Find where the given text appears and provide that cell's center as (x, y) coordinate. 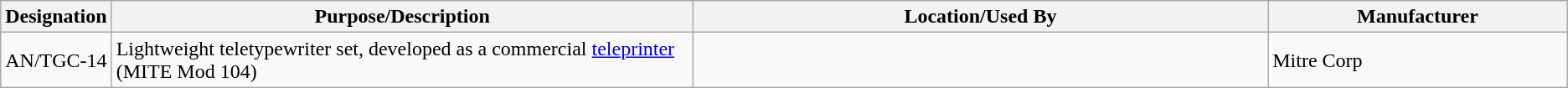
Purpose/Description (402, 17)
Mitre Corp (1418, 60)
AN/TGC-14 (56, 60)
Location/Used By (980, 17)
Manufacturer (1418, 17)
Designation (56, 17)
Lightweight teletypewriter set, developed as a commercial teleprinter (MITE Mod 104) (402, 60)
